Find where the given text appears and provide that cell's center as (X, Y) coordinate. 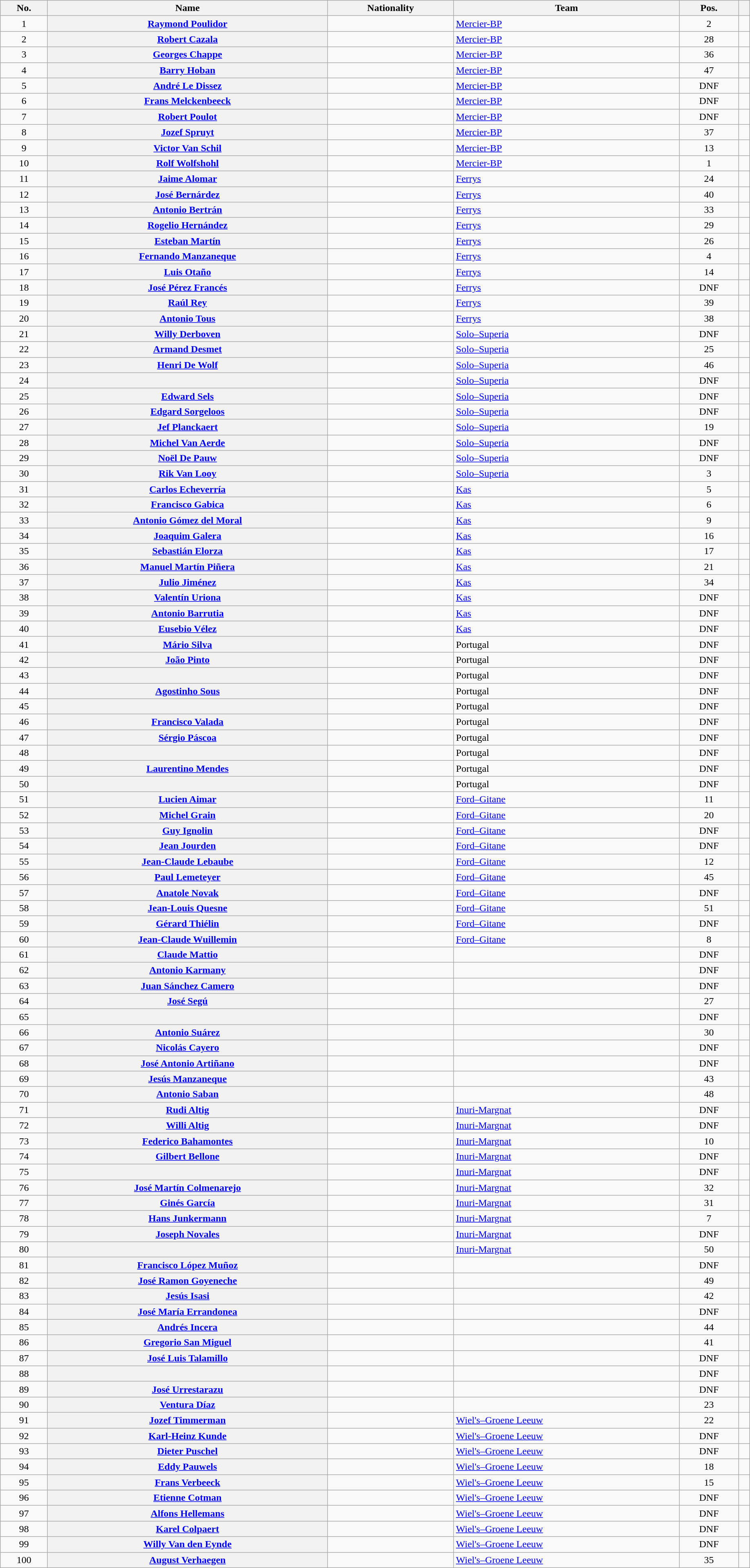
91 (24, 1420)
57 (24, 892)
Edgard Sorgeloos (188, 411)
Jean Jourden (188, 846)
Jesús Manzaneque (188, 1079)
Federico Bahamontes (188, 1141)
61 (24, 955)
José Segú (188, 1001)
Gilbert Bellone (188, 1156)
Antonio Barrutia (188, 613)
81 (24, 1265)
José Pérez Francés (188, 287)
Jesús Isasi (188, 1296)
92 (24, 1435)
Michel Van Aerde (188, 442)
100 (24, 1560)
72 (24, 1125)
Claude Mattio (188, 955)
Andrés Incera (188, 1327)
Raymond Poulidor (188, 24)
Team (567, 8)
Karel Colpaert (188, 1529)
59 (24, 923)
94 (24, 1467)
Paul Lemeteyer (188, 877)
87 (24, 1358)
Gérard Thiélin (188, 923)
83 (24, 1296)
99 (24, 1544)
Raúl Rey (188, 303)
Sebastián Elorza (188, 551)
Robert Poulot (188, 117)
José Martín Colmenarejo (188, 1188)
77 (24, 1203)
76 (24, 1188)
52 (24, 815)
62 (24, 970)
Georges Chappe (188, 55)
Antonio Gómez del Moral (188, 520)
75 (24, 1172)
João Pinto (188, 660)
63 (24, 986)
Laurentino Mendes (188, 769)
96 (24, 1498)
65 (24, 1017)
Fernando Manzaneque (188, 256)
Agostinho Sous (188, 691)
Jean-Claude Wuillemin (188, 939)
Noël De Pauw (188, 458)
Willi Altig (188, 1125)
Nationality (391, 8)
78 (24, 1219)
80 (24, 1250)
Henri De Wolf (188, 365)
Carlos Echeverría (188, 489)
98 (24, 1529)
56 (24, 877)
Edward Sels (188, 396)
Lucien Aimar (188, 799)
66 (24, 1032)
José Antonio Artiñano (188, 1063)
José María Errandonea (188, 1312)
58 (24, 908)
Nicolás Cayero (188, 1048)
Eddy Pauwels (188, 1467)
August Verhaegen (188, 1560)
Dieter Puschel (188, 1451)
54 (24, 846)
Etienne Cotman (188, 1498)
André Le Dissez (188, 86)
Antonio Suárez (188, 1032)
Jef Planckaert (188, 427)
86 (24, 1343)
64 (24, 1001)
70 (24, 1094)
Antonio Tous (188, 318)
Jozef Spruyt (188, 132)
José Ramon Goyeneche (188, 1281)
84 (24, 1312)
79 (24, 1234)
Manuel Martín Piñera (188, 567)
Mário Silva (188, 644)
Ginés García (188, 1203)
Antonio Saban (188, 1094)
Joseph Novales (188, 1234)
Guy Ignolin (188, 830)
Willy Derboven (188, 334)
Anatole Novak (188, 892)
José Urrestarazu (188, 1389)
Jozef Timmerman (188, 1420)
Barry Hoban (188, 70)
97 (24, 1513)
85 (24, 1327)
Julio Jiménez (188, 582)
Sérgio Páscoa (188, 738)
95 (24, 1482)
Luis Otaño (188, 272)
Armand Desmet (188, 349)
88 (24, 1374)
José Luis Talamillo (188, 1358)
Hans Junkermann (188, 1219)
Rik Van Looy (188, 474)
Jean-Louis Quesne (188, 908)
José Bernárdez (188, 194)
Antonio Bertrán (188, 210)
Francisco López Muñoz (188, 1265)
Ventura Díaz (188, 1405)
Juan Sánchez Camero (188, 986)
60 (24, 939)
Alfons Hellemans (188, 1513)
Victor Van Schil (188, 148)
71 (24, 1110)
73 (24, 1141)
89 (24, 1389)
Joaquim Galera (188, 536)
Esteban Martín (188, 241)
Antonio Karmany (188, 970)
Eusebio Vélez (188, 629)
90 (24, 1405)
53 (24, 830)
68 (24, 1063)
Valentín Uriona (188, 598)
Rolf Wolfshohl (188, 163)
Gregorio San Miguel (188, 1343)
Jaime Alomar (188, 179)
55 (24, 861)
Robert Cazala (188, 39)
Michel Grain (188, 815)
67 (24, 1048)
Jean-Claude Lebaube (188, 861)
74 (24, 1156)
Frans Verbeeck (188, 1482)
82 (24, 1281)
Willy Van den Eynde (188, 1544)
93 (24, 1451)
Rogelio Hernández (188, 225)
No. (24, 8)
Frans Melckenbeeck (188, 101)
69 (24, 1079)
Karl-Heinz Kunde (188, 1435)
Rudi Altig (188, 1110)
Francisco Gabica (188, 505)
Pos. (709, 8)
Name (188, 8)
Francisco Valada (188, 722)
